Return [X, Y] of the center of cell containing provided text 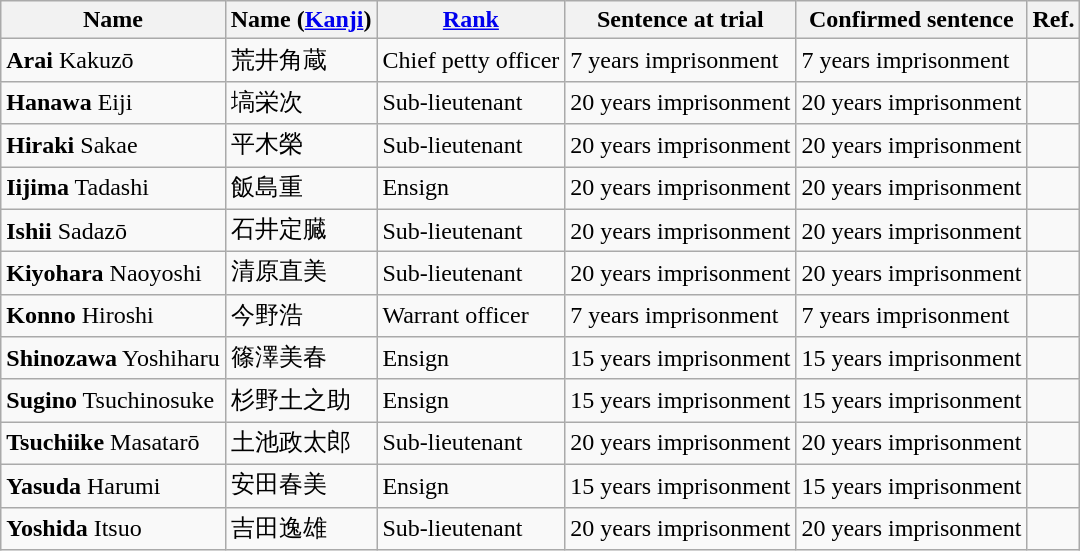
吉田逸雄 [301, 528]
Sentence at trial [680, 20]
平木榮 [301, 146]
荒井角蔵 [301, 60]
Arai Kakuzō [113, 60]
安田春美 [301, 486]
Yasuda Harumi [113, 486]
Ref. [1054, 20]
Name [113, 20]
杉野土之助 [301, 400]
今野浩 [301, 316]
塙栄次 [301, 102]
Shinozawa Yoshiharu [113, 358]
Hiraki Sakae [113, 146]
土池政太郎 [301, 444]
Chief petty officer [471, 60]
Name (Kanji) [301, 20]
Warrant officer [471, 316]
Rank [471, 20]
清原直美 [301, 274]
Konno Hiroshi [113, 316]
Sugino Tsuchinosuke [113, 400]
飯島重 [301, 188]
Confirmed sentence [912, 20]
Ishii Sadazō [113, 230]
Iijima Tadashi [113, 188]
石井定臓 [301, 230]
Kiyohara Naoyoshi [113, 274]
Tsuchiike Masatarō [113, 444]
Yoshida Itsuo [113, 528]
Hanawa Eiji [113, 102]
篠澤美春 [301, 358]
